Pinpoint the cell where the given text exists, returning its [x, y] midpoint coordinate. 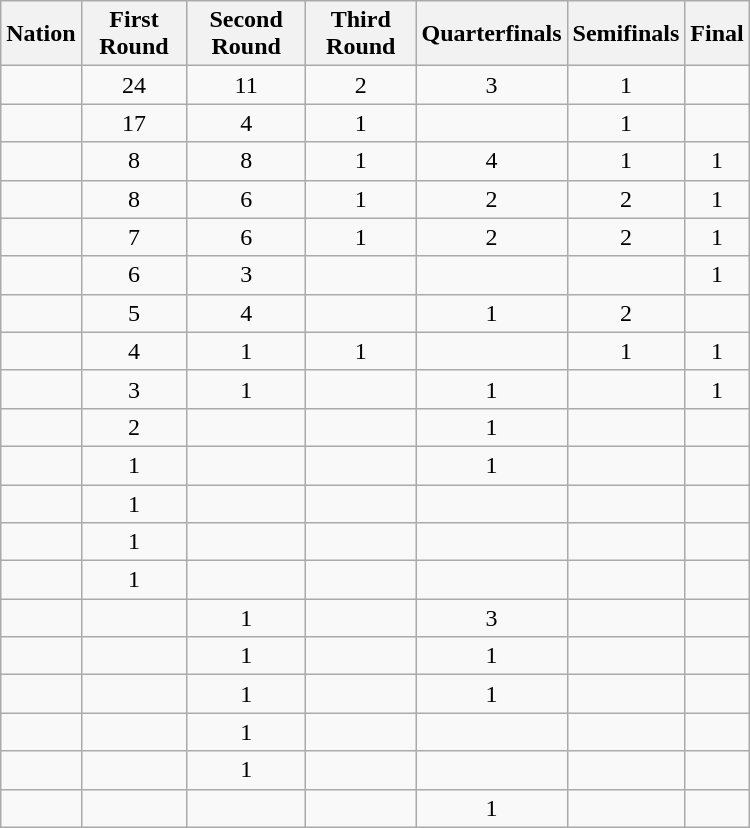
Semifinals [626, 34]
5 [134, 313]
17 [134, 123]
Quarterfinals [492, 34]
24 [134, 85]
Nation [41, 34]
Final [717, 34]
11 [246, 85]
First Round [134, 34]
7 [134, 237]
Third Round [361, 34]
Second Round [246, 34]
